Find where the given text appears and provide that cell's center as [X, Y] coordinate. 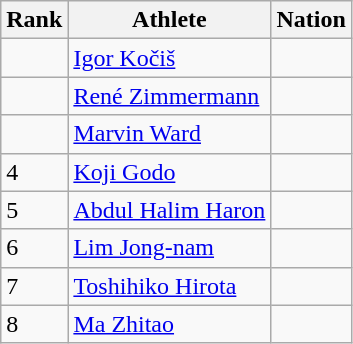
Marvin Ward [170, 134]
Abdul Halim Haron [170, 210]
Lim Jong-nam [170, 248]
5 [34, 210]
Nation [311, 20]
René Zimmermann [170, 96]
6 [34, 248]
8 [34, 324]
Ma Zhitao [170, 324]
Igor Kočiš [170, 58]
Rank [34, 20]
Toshihiko Hirota [170, 286]
7 [34, 286]
Athlete [170, 20]
4 [34, 172]
Koji Godo [170, 172]
